Find where the given text appears and provide that cell's center as [x, y] coordinate. 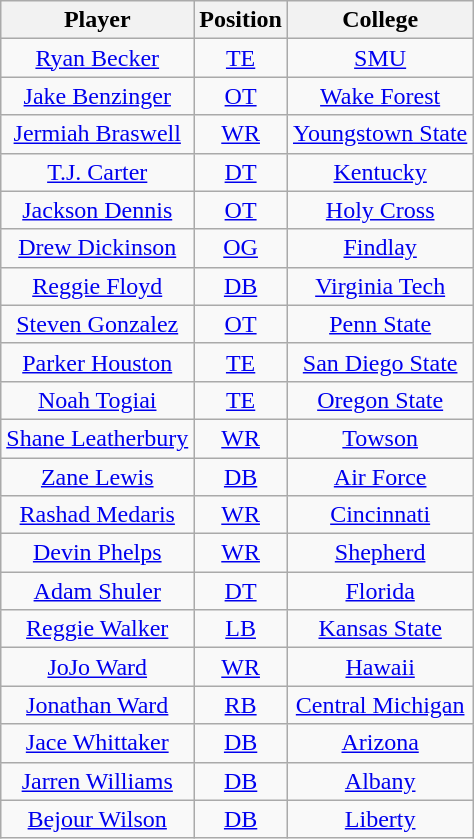
Player [98, 20]
Jonathan Ward [98, 705]
Shane Leatherbury [98, 438]
Jake Benzinger [98, 96]
Liberty [380, 819]
RB [241, 705]
SMU [380, 58]
Noah Togiai [98, 400]
Oregon State [380, 400]
Shepherd [380, 553]
Reggie Walker [98, 629]
JoJo Ward [98, 667]
Zane Lewis [98, 477]
Adam Shuler [98, 591]
Rashad Medaris [98, 515]
Cincinnati [380, 515]
Kentucky [380, 172]
Towson [380, 438]
Virginia Tech [380, 286]
Penn State [380, 324]
Air Force [380, 477]
College [380, 20]
Jackson Dennis [98, 210]
Hawaii [380, 667]
Steven Gonzalez [98, 324]
Youngstown State [380, 134]
T.J. Carter [98, 172]
LB [241, 629]
Albany [380, 781]
Jermiah Braswell [98, 134]
Wake Forest [380, 96]
Jarren Williams [98, 781]
Kansas State [380, 629]
Position [241, 20]
Findlay [380, 248]
Ryan Becker [98, 58]
Central Michigan [380, 705]
Parker Houston [98, 362]
Florida [380, 591]
San Diego State [380, 362]
OG [241, 248]
Jace Whittaker [98, 743]
Reggie Floyd [98, 286]
Devin Phelps [98, 553]
Holy Cross [380, 210]
Bejour Wilson [98, 819]
Arizona [380, 743]
Drew Dickinson [98, 248]
